Identify which cell holds the provided text, then report its [x, y] central coordinate. 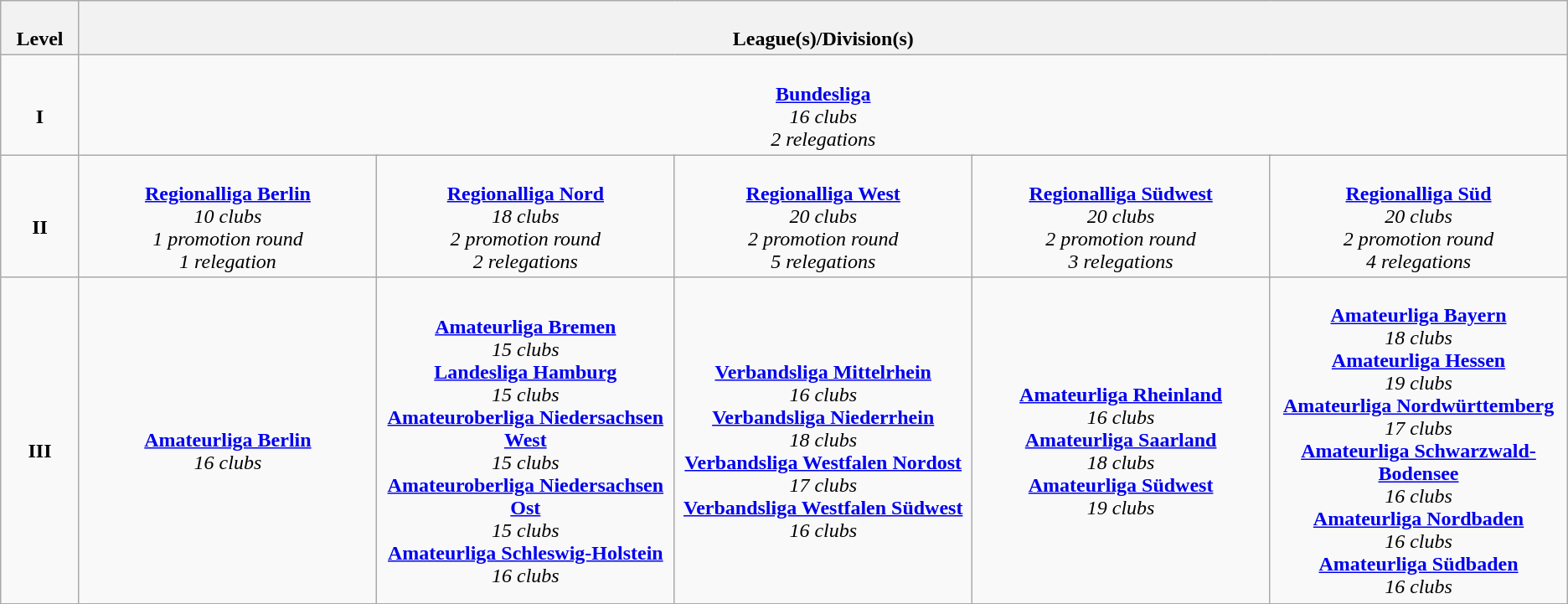
I [40, 106]
League(s)/Division(s) [823, 28]
Level [40, 28]
Verbandsliga Mittelrhein 16 clubs Verbandsliga Niederrhein 18 clubs Verbandsliga Westfalen Nordost 17 clubs Verbandsliga Westfalen Südwest 16 clubs [823, 441]
Regionalliga Berlin 10 clubs 1 promotion round 1 relegation [228, 216]
Bundesliga 16 clubs 2 relegations [823, 106]
Regionalliga Südwest 20 clubs 2 promotion round 3 relegations [1121, 216]
Regionalliga Nord 18 clubs 2 promotion round 2 relegations [526, 216]
Amateurliga Rheinland 16 clubs Amateurliga Saarland 18 clubs Amateurliga Südwest 19 clubs [1121, 441]
III [40, 441]
Regionalliga Süd 20 clubs 2 promotion round 4 relegations [1419, 216]
II [40, 216]
Amateurliga Berlin 16 clubs [228, 441]
Regionalliga West 20 clubs 2 promotion round 5 relegations [823, 216]
